Extract the [X, Y] coordinate from the center of the cell holding the provided text.  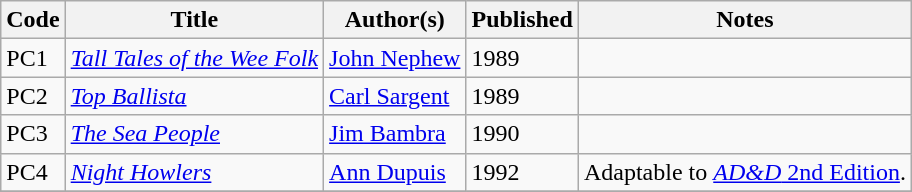
Adaptable to AD&D 2nd Edition. [744, 172]
Ann Dupuis [395, 172]
Top Ballista [194, 96]
PC2 [33, 96]
John Nephew [395, 58]
Author(s) [395, 20]
Carl Sargent [395, 96]
Notes [744, 20]
Night Howlers [194, 172]
PC3 [33, 134]
The Sea People [194, 134]
Title [194, 20]
1990 [522, 134]
PC4 [33, 172]
Jim Bambra [395, 134]
1992 [522, 172]
PC1 [33, 58]
Tall Tales of the Wee Folk [194, 58]
Code [33, 20]
Published [522, 20]
